Output the [X, Y] coordinate of the center of the cell containing the given text.  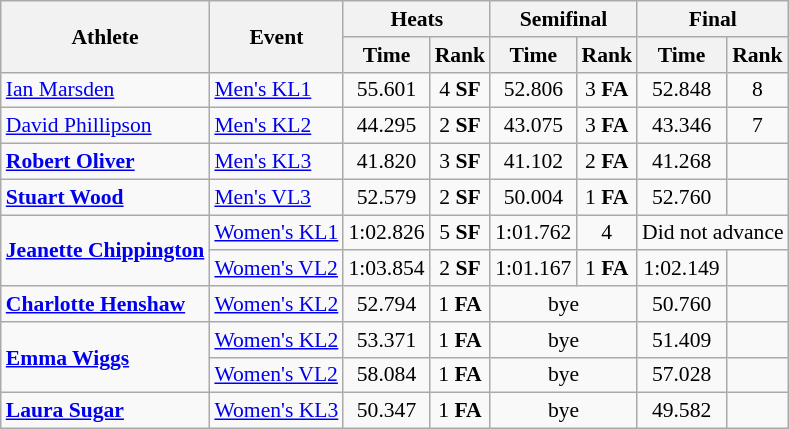
52.806 [533, 90]
52.760 [682, 197]
52.794 [386, 304]
2 FA [606, 162]
55.601 [386, 90]
1:02.149 [682, 269]
41.102 [533, 162]
58.084 [386, 375]
43.075 [533, 126]
50.004 [533, 197]
Jeanette Chippington [106, 250]
Charlotte Henshaw [106, 304]
Men's KL1 [276, 90]
1:01.762 [533, 233]
51.409 [682, 340]
5 SF [460, 233]
1:03.854 [386, 269]
4 [606, 233]
1:01.167 [533, 269]
52.579 [386, 197]
44.295 [386, 126]
41.268 [682, 162]
49.582 [682, 411]
7 [758, 126]
53.371 [386, 340]
Event [276, 36]
Final [713, 19]
3 SF [460, 162]
Men's KL2 [276, 126]
Semifinal [564, 19]
Ian Marsden [106, 90]
Stuart Wood [106, 197]
1:02.826 [386, 233]
8 [758, 90]
Athlete [106, 36]
Men's VL3 [276, 197]
Robert Oliver [106, 162]
Heats [416, 19]
41.820 [386, 162]
43.346 [682, 126]
Emma Wiggs [106, 358]
50.347 [386, 411]
Women's KL1 [276, 233]
David Phillipson [106, 126]
50.760 [682, 304]
Did not advance [713, 233]
Men's KL3 [276, 162]
4 SF [460, 90]
57.028 [682, 375]
52.848 [682, 90]
Laura Sugar [106, 411]
Women's KL3 [276, 411]
